Pinpoint the cell where the given text exists, returning its (X, Y) midpoint coordinate. 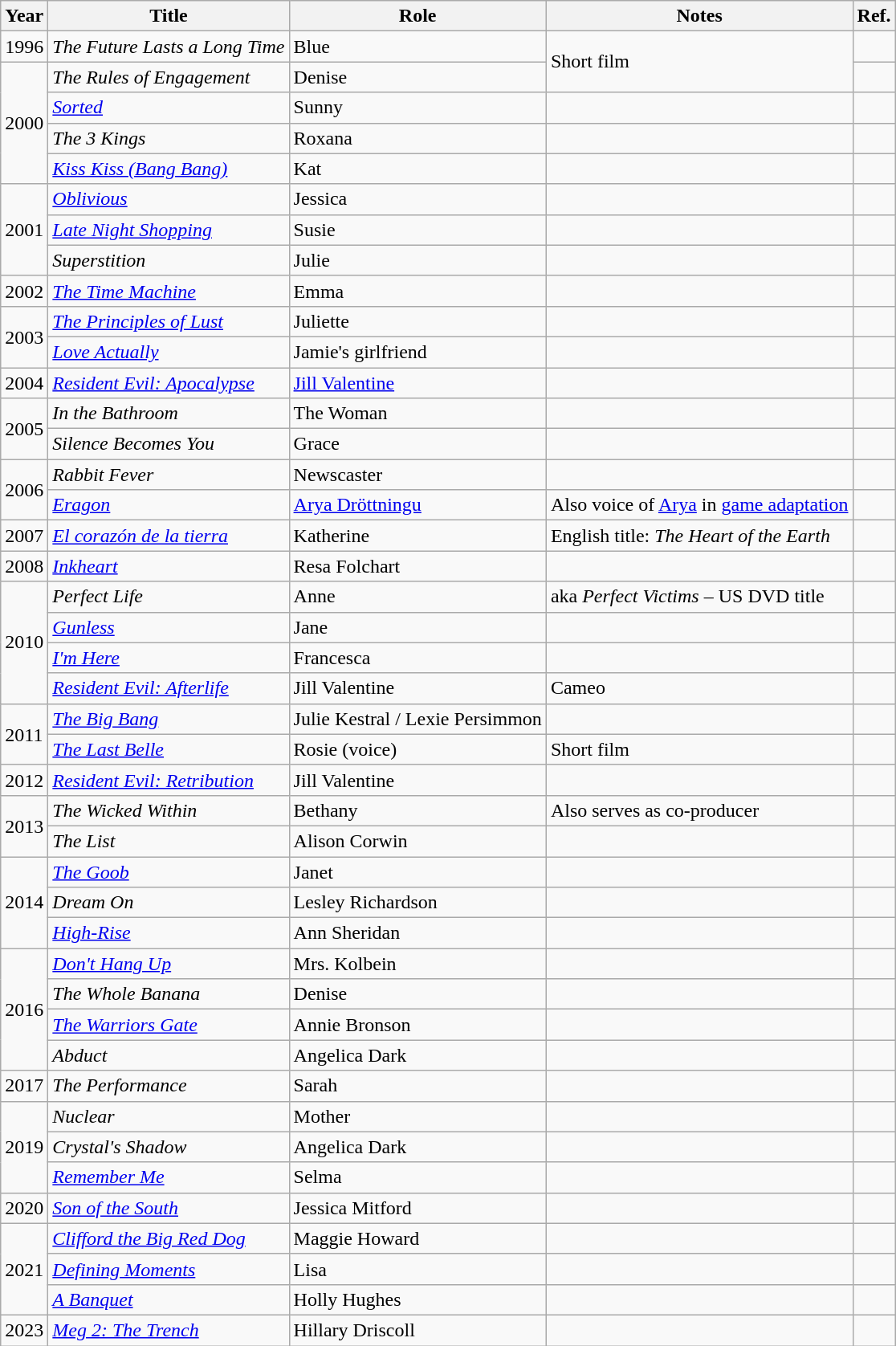
2001 (24, 230)
The Last Belle (169, 749)
Jessica (417, 199)
Title (169, 16)
Jane (417, 627)
2010 (24, 642)
Annie Bronson (417, 1025)
2019 (24, 1147)
Ann Sheridan (417, 933)
Hillary Driscoll (417, 1330)
2002 (24, 291)
Jamie's girlfriend (417, 352)
High-Rise (169, 933)
Emma (417, 291)
Remember Me (169, 1177)
Rosie (voice) (417, 749)
The Woman (417, 414)
Ref. (874, 16)
2016 (24, 1009)
2023 (24, 1330)
2013 (24, 826)
The Big Bang (169, 719)
Gunless (169, 627)
Sorted (169, 108)
2000 (24, 123)
Clifford the Big Red Dog (169, 1238)
2008 (24, 566)
Sarah (417, 1086)
A Banquet (169, 1299)
Resident Evil: Apocalypse (169, 383)
2014 (24, 902)
Defining Moments (169, 1269)
Dream On (169, 903)
Holly Hughes (417, 1299)
Resa Folchart (417, 566)
The List (169, 841)
The 3 Kings (169, 138)
Oblivious (169, 199)
Late Night Shopping (169, 230)
Katherine (417, 536)
The Future Lasts a Long Time (169, 47)
The Rules of Engagement (169, 77)
The Principles of Lust (169, 321)
2017 (24, 1086)
2012 (24, 780)
Also voice of Arya in game adaptation (699, 505)
Superstition (169, 260)
Roxana (417, 138)
The Goob (169, 871)
Abduct (169, 1055)
Crystal's Shadow (169, 1147)
Arya Dröttningu (417, 505)
Julie Kestral / Lexie Persimmon (417, 719)
Alison Corwin (417, 841)
2007 (24, 536)
Newscaster (417, 475)
Grace (417, 444)
Don't Hang Up (169, 964)
2006 (24, 490)
Nuclear (169, 1116)
Francesca (417, 658)
The Performance (169, 1086)
Mrs. Kolbein (417, 964)
Inkheart (169, 566)
Kat (417, 169)
2021 (24, 1269)
Susie (417, 230)
2011 (24, 734)
Year (24, 16)
The Warriors Gate (169, 1025)
El corazón de la tierra (169, 536)
Perfect Life (169, 597)
Resident Evil: Afterlife (169, 688)
The Whole Banana (169, 994)
Kiss Kiss (Bang Bang) (169, 169)
Rabbit Fever (169, 475)
2003 (24, 336)
English title: The Heart of the Earth (699, 536)
Bethany (417, 810)
Anne (417, 597)
Also serves as co-producer (699, 810)
In the Bathroom (169, 414)
I'm Here (169, 658)
Resident Evil: Retribution (169, 780)
aka Perfect Victims – US DVD title (699, 597)
Eragon (169, 505)
Juliette (417, 321)
2005 (24, 429)
Cameo (699, 688)
1996 (24, 47)
Mother (417, 1116)
2020 (24, 1208)
Julie (417, 260)
The Wicked Within (169, 810)
2004 (24, 383)
Selma (417, 1177)
Jessica Mitford (417, 1208)
Meg 2: The Trench (169, 1330)
Notes (699, 16)
Maggie Howard (417, 1238)
Lesley Richardson (417, 903)
Son of the South (169, 1208)
The Time Machine (169, 291)
Sunny (417, 108)
Lisa (417, 1269)
Blue (417, 47)
Love Actually (169, 352)
Janet (417, 871)
Role (417, 16)
Silence Becomes You (169, 444)
